Scan for the cell matching the given text and deliver its [X, Y] coordinate at center. 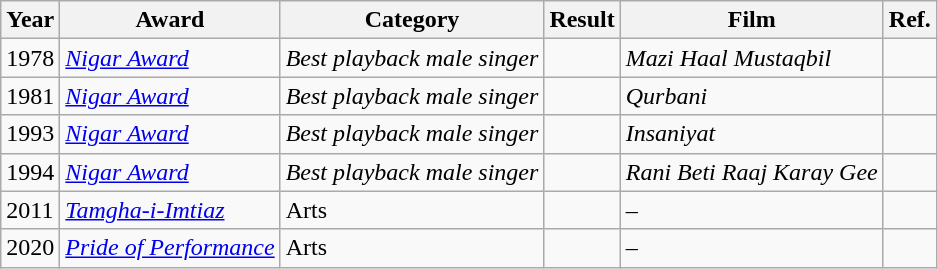
1994 [30, 172]
Insaniyat [752, 134]
Ref. [910, 20]
1993 [30, 134]
Result [582, 20]
2011 [30, 210]
1978 [30, 58]
Tamgha-i-Imtiaz [170, 210]
2020 [30, 248]
Year [30, 20]
Pride of Performance [170, 248]
Mazi Haal Mustaqbil [752, 58]
Rani Beti Raaj Karay Gee [752, 172]
Qurbani [752, 96]
Award [170, 20]
Film [752, 20]
Category [412, 20]
1981 [30, 96]
